Search for the cell housing the specified text and yield its [x, y] center coordinate. 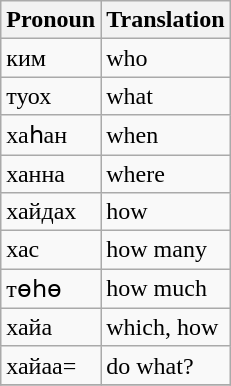
how much [166, 289]
Pronoun [51, 20]
хайдах [51, 212]
when [166, 135]
хайа [51, 327]
how [166, 212]
how many [166, 250]
төһө [51, 289]
who [166, 58]
туох [51, 96]
хаһан [51, 135]
which, how [166, 327]
what [166, 96]
ким [51, 58]
where [166, 173]
хас [51, 250]
ханна [51, 173]
Translation [166, 20]
do what? [166, 365]
хайаа= [51, 365]
